Find where the given text appears and provide that cell's center as (X, Y) coordinate. 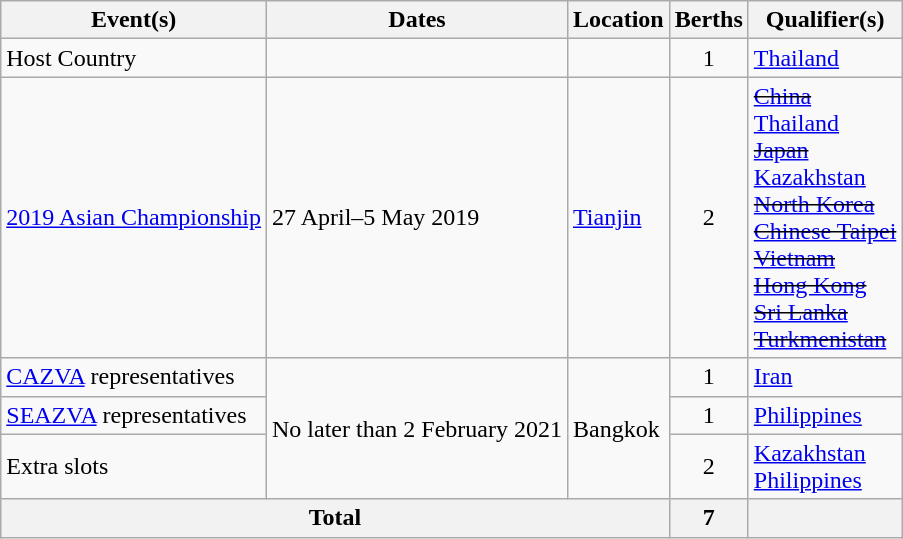
7 (708, 518)
Location (618, 20)
Event(s) (134, 20)
Dates (416, 20)
Philippines (825, 415)
China Thailand Japan Kazakhstan North Korea Chinese Taipei Vietnam Hong Kong Sri Lanka Turkmenistan (825, 218)
Qualifier(s) (825, 20)
Thailand (825, 58)
SEAZVA representatives (134, 415)
Kazakhstan Philippines (825, 466)
Host Country (134, 58)
Bangkok (618, 428)
Tianjin (618, 218)
Berths (708, 20)
Total (335, 518)
No later than 2 February 2021 (416, 428)
Iran (825, 377)
CAZVA representatives (134, 377)
2019 Asian Championship (134, 218)
27 April–5 May 2019 (416, 218)
Extra slots (134, 466)
